Detect which cell encompasses the target text, then output its [X, Y] center coordinate. 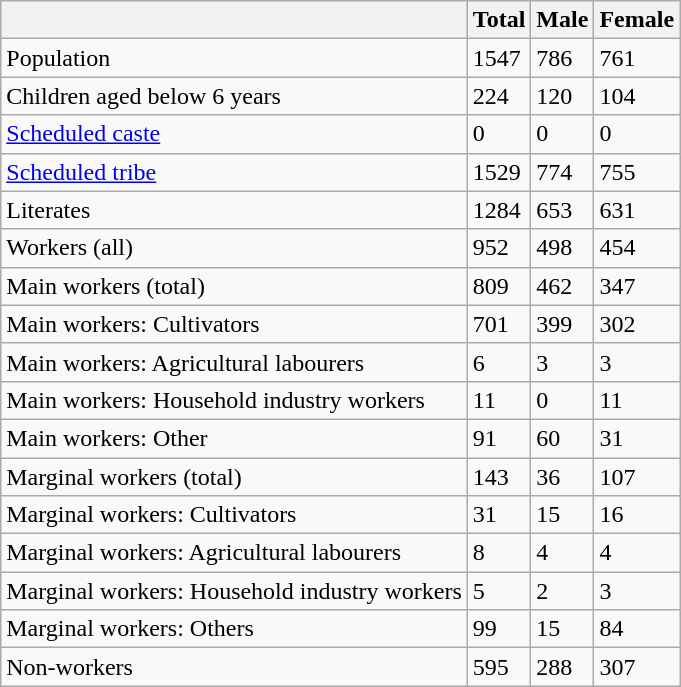
Population [234, 58]
809 [499, 286]
653 [562, 210]
6 [499, 362]
631 [637, 210]
1284 [499, 210]
Non-workers [234, 667]
Scheduled tribe [234, 172]
774 [562, 172]
Marginal workers (total) [234, 477]
Main workers: Agricultural labourers [234, 362]
Main workers: Household industry workers [234, 400]
498 [562, 248]
462 [562, 286]
224 [499, 96]
595 [499, 667]
Main workers: Cultivators [234, 324]
1547 [499, 58]
16 [637, 515]
Total [499, 20]
Marginal workers: Cultivators [234, 515]
Workers (all) [234, 248]
Female [637, 20]
288 [562, 667]
60 [562, 438]
Marginal workers: Household industry workers [234, 591]
107 [637, 477]
Literates [234, 210]
Marginal workers: Agricultural labourers [234, 553]
120 [562, 96]
Main workers (total) [234, 286]
347 [637, 286]
454 [637, 248]
952 [499, 248]
Children aged below 6 years [234, 96]
2 [562, 591]
302 [637, 324]
761 [637, 58]
1529 [499, 172]
Male [562, 20]
701 [499, 324]
307 [637, 667]
104 [637, 96]
Scheduled caste [234, 134]
99 [499, 629]
399 [562, 324]
84 [637, 629]
143 [499, 477]
Marginal workers: Others [234, 629]
755 [637, 172]
91 [499, 438]
36 [562, 477]
786 [562, 58]
8 [499, 553]
Main workers: Other [234, 438]
5 [499, 591]
